Determine the [x, y] coordinate at the center of the cell enclosing the given text.  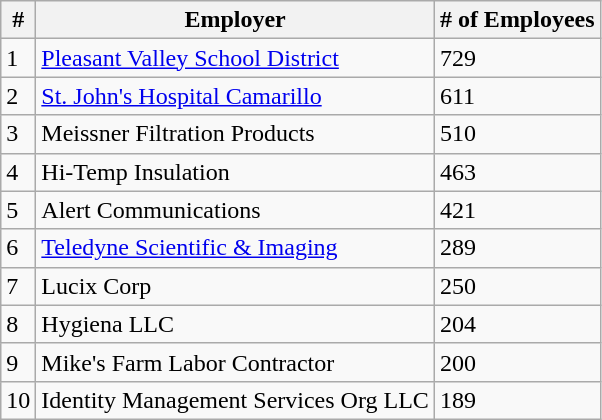
200 [517, 362]
463 [517, 172]
6 [18, 248]
10 [18, 400]
# of Employees [517, 20]
Lucix Corp [236, 286]
Hygiena LLC [236, 324]
St. John's Hospital Camarillo [236, 96]
204 [517, 324]
Meissner Filtration Products [236, 134]
Employer [236, 20]
2 [18, 96]
189 [517, 400]
510 [517, 134]
611 [517, 96]
Pleasant Valley School District [236, 58]
1 [18, 58]
421 [517, 210]
3 [18, 134]
Mike's Farm Labor Contractor [236, 362]
Alert Communications [236, 210]
9 [18, 362]
5 [18, 210]
8 [18, 324]
Teledyne Scientific & Imaging [236, 248]
250 [517, 286]
Identity Management Services Org LLC [236, 400]
7 [18, 286]
Hi-Temp Insulation [236, 172]
729 [517, 58]
# [18, 20]
4 [18, 172]
289 [517, 248]
